Identify which cell holds the provided text, then report its (x, y) central coordinate. 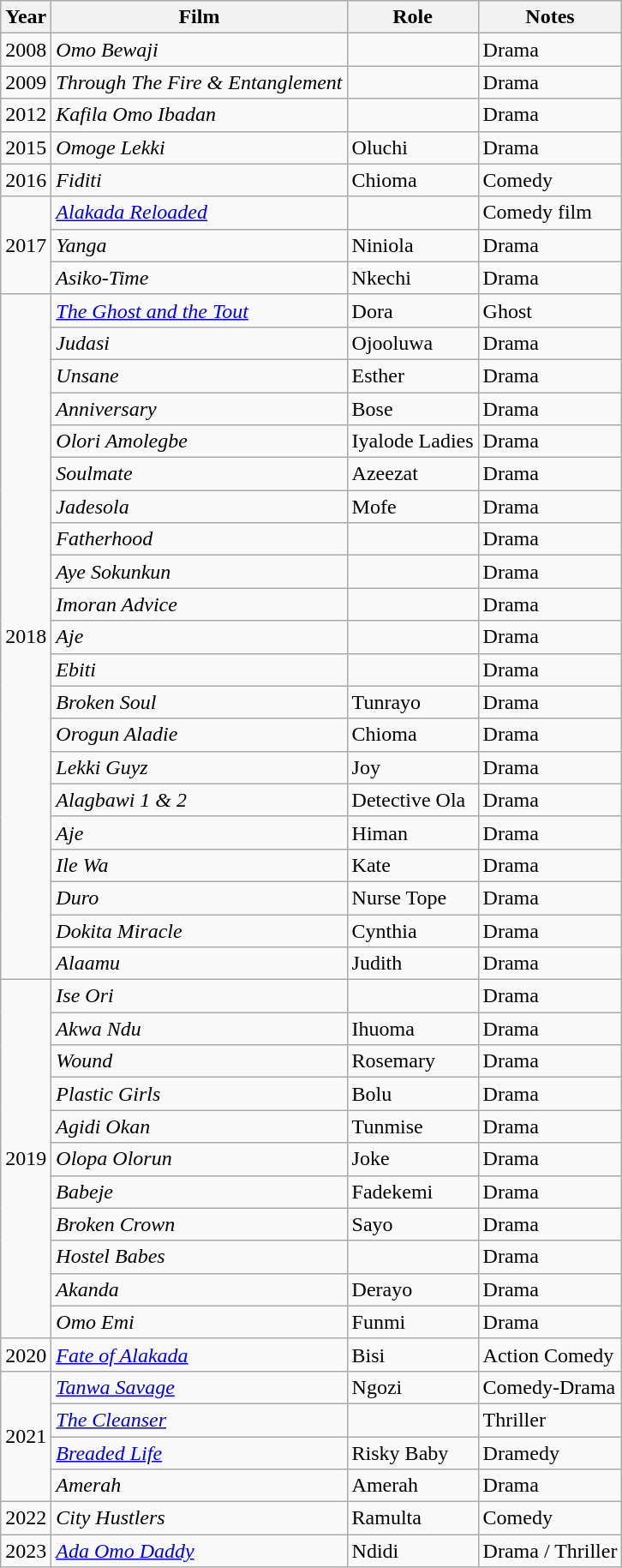
Orogun Aladie (199, 735)
The Cleanser (199, 1420)
2019 (26, 1159)
Bisi (413, 1355)
Ndidi (413, 1551)
Ise Ori (199, 996)
Babeje (199, 1192)
Fadekemi (413, 1192)
Funmi (413, 1322)
Drama / Thriller (550, 1551)
Bolu (413, 1094)
Tunmise (413, 1126)
Ngozi (413, 1387)
Ebiti (199, 670)
Judasi (199, 343)
Jadesola (199, 507)
Joy (413, 767)
Alagbawi 1 & 2 (199, 800)
Ihuoma (413, 1029)
Lekki Guyz (199, 767)
Role (413, 17)
Wound (199, 1061)
2022 (26, 1518)
Thriller (550, 1420)
Cynthia (413, 930)
Ada Omo Daddy (199, 1551)
Film (199, 17)
Kate (413, 865)
Anniversary (199, 409)
Tanwa Savage (199, 1387)
2020 (26, 1355)
Comedy film (550, 213)
Risky Baby (413, 1453)
Ojooluwa (413, 343)
Ghost (550, 310)
2012 (26, 115)
Himan (413, 832)
Breaded Life (199, 1453)
Duro (199, 898)
Derayo (413, 1289)
Unsane (199, 375)
Ramulta (413, 1518)
Sayo (413, 1224)
The Ghost and the Tout (199, 310)
Aye Sokunkun (199, 572)
2015 (26, 147)
Judith (413, 964)
Alaamu (199, 964)
Asiko-Time (199, 278)
Comedy-Drama (550, 1387)
Notes (550, 17)
Yanga (199, 245)
2023 (26, 1551)
Mofe (413, 507)
Olori Amolegbe (199, 442)
Dora (413, 310)
Plastic Girls (199, 1094)
Dokita Miracle (199, 930)
Tunrayo (413, 702)
Akanda (199, 1289)
Imoran Advice (199, 604)
Dramedy (550, 1453)
Nurse Tope (413, 898)
Omoge Lekki (199, 147)
Soulmate (199, 474)
2017 (26, 245)
2021 (26, 1436)
Akwa Ndu (199, 1029)
Bose (413, 409)
Through The Fire & Entanglement (199, 82)
Azeezat (413, 474)
City Hustlers (199, 1518)
2009 (26, 82)
Fiditi (199, 180)
Action Comedy (550, 1355)
Fate of Alakada (199, 1355)
Broken Crown (199, 1224)
Broken Soul (199, 702)
Oluchi (413, 147)
Fatherhood (199, 539)
Hostel Babes (199, 1257)
Niniola (413, 245)
Iyalode Ladies (413, 442)
2018 (26, 636)
Nkechi (413, 278)
Detective Ola (413, 800)
Kafila Omo Ibadan (199, 115)
Joke (413, 1159)
Alakada Reloaded (199, 213)
Rosemary (413, 1061)
Olopa Olorun (199, 1159)
Agidi Okan (199, 1126)
Omo Emi (199, 1322)
Year (26, 17)
2008 (26, 50)
Esther (413, 375)
Omo Bewaji (199, 50)
Ile Wa (199, 865)
2016 (26, 180)
